Detect which cell encompasses the target text, then output its (x, y) center coordinate. 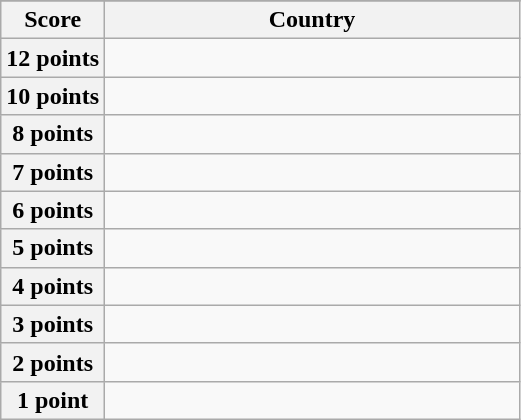
1 point (53, 400)
4 points (53, 286)
10 points (53, 96)
5 points (53, 248)
6 points (53, 210)
2 points (53, 362)
Score (53, 20)
12 points (53, 58)
7 points (53, 172)
Country (312, 20)
8 points (53, 134)
3 points (53, 324)
